Scan for the cell matching the given text and deliver its (x, y) coordinate at center. 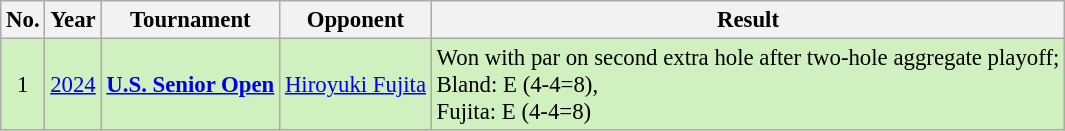
U.S. Senior Open (190, 85)
Hiroyuki Fujita (356, 85)
1 (23, 85)
Result (748, 20)
Year (73, 20)
Opponent (356, 20)
Won with par on second extra hole after two-hole aggregate playoff;Bland: E (4-4=8),Fujita: E (4-4=8) (748, 85)
No. (23, 20)
Tournament (190, 20)
2024 (73, 85)
